From the cell containing the given text, extract its center point as [x, y] coordinate. 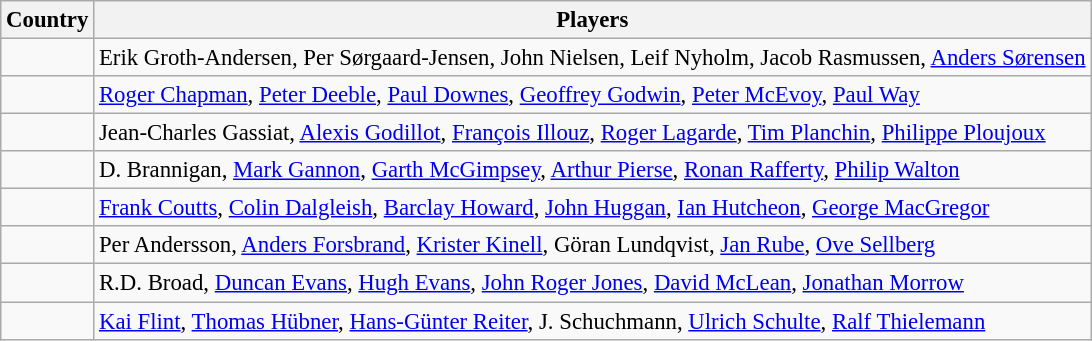
R.D. Broad, Duncan Evans, Hugh Evans, John Roger Jones, David McLean, Jonathan Morrow [592, 283]
Frank Coutts, Colin Dalgleish, Barclay Howard, John Huggan, Ian Hutcheon, George MacGregor [592, 208]
Players [592, 20]
Roger Chapman, Peter Deeble, Paul Downes, Geoffrey Godwin, Peter McEvoy, Paul Way [592, 95]
Per Andersson, Anders Forsbrand, Krister Kinell, Göran Lundqvist, Jan Rube, Ove Sellberg [592, 245]
Kai Flint, Thomas Hübner, Hans-Günter Reiter, J. Schuchmann, Ulrich Schulte, Ralf Thielemann [592, 321]
Country [48, 20]
Erik Groth-Andersen, Per Sørgaard-Jensen, John Nielsen, Leif Nyholm, Jacob Rasmussen, Anders Sørensen [592, 58]
D. Brannigan, Mark Gannon, Garth McGimpsey, Arthur Pierse, Ronan Rafferty, Philip Walton [592, 170]
Jean-Charles Gassiat, Alexis Godillot, François Illouz, Roger Lagarde, Tim Planchin, Philippe Ploujoux [592, 133]
